Scan for the cell matching the given text and deliver its [x, y] coordinate at center. 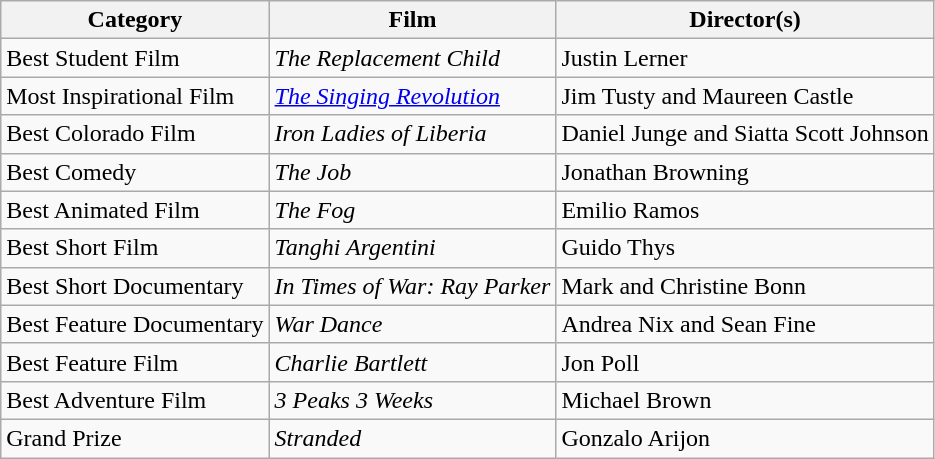
3 Peaks 3 Weeks [412, 400]
Mark and Christine Bonn [745, 286]
Guido Thys [745, 248]
The Singing Revolution [412, 96]
Grand Prize [135, 438]
Best Short Film [135, 248]
Film [412, 20]
Category [135, 20]
Andrea Nix and Sean Fine [745, 324]
Jon Poll [745, 362]
Emilio Ramos [745, 210]
Most Inspirational Film [135, 96]
Best Feature Film [135, 362]
Best Animated Film [135, 210]
Director(s) [745, 20]
Michael Brown [745, 400]
Charlie Bartlett [412, 362]
Daniel Junge and Siatta Scott Johnson [745, 134]
Stranded [412, 438]
Best Feature Documentary [135, 324]
The Replacement Child [412, 58]
Gonzalo Arijon [745, 438]
Iron Ladies of Liberia [412, 134]
Jonathan Browning [745, 172]
Best Student Film [135, 58]
War Dance [412, 324]
Best Comedy [135, 172]
Best Adventure Film [135, 400]
In Times of War: Ray Parker [412, 286]
Best Colorado Film [135, 134]
Justin Lerner [745, 58]
The Job [412, 172]
Tanghi Argentini [412, 248]
The Fog [412, 210]
Best Short Documentary [135, 286]
Jim Tusty and Maureen Castle [745, 96]
